Find where the given text appears and provide that cell's center as [x, y] coordinate. 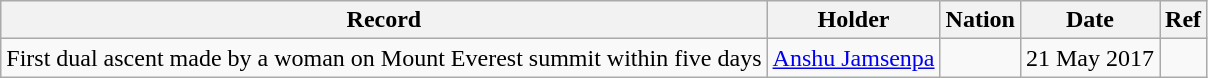
21 May 2017 [1090, 58]
First dual ascent made by a woman on Mount Everest summit within five days [384, 58]
Nation [980, 20]
Date [1090, 20]
Holder [854, 20]
Anshu Jamsenpa [854, 58]
Ref [1184, 20]
Record [384, 20]
